Find where the given text appears and provide that cell's center as [X, Y] coordinate. 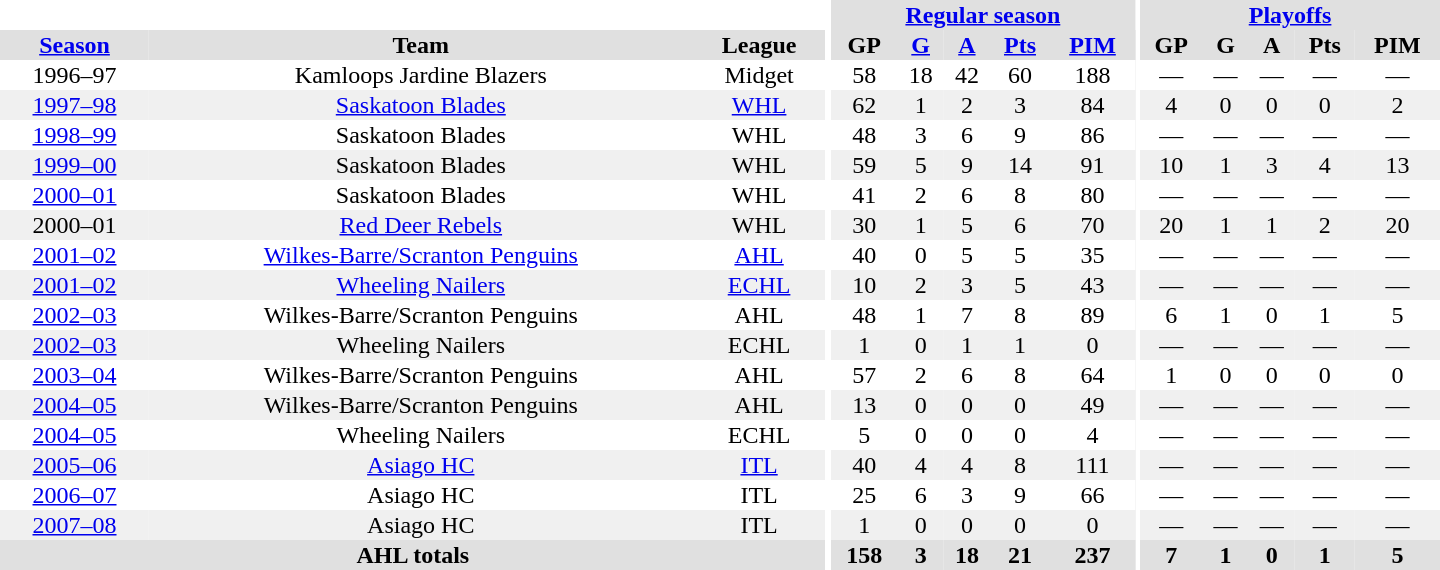
Team [421, 45]
1997–98 [74, 105]
Kamloops Jardine Blazers [421, 75]
35 [1092, 255]
57 [864, 375]
58 [864, 75]
Red Deer Rebels [421, 225]
League [760, 45]
43 [1092, 285]
25 [864, 495]
21 [1020, 555]
1996–97 [74, 75]
84 [1092, 105]
2007–08 [74, 525]
59 [864, 165]
66 [1092, 495]
41 [864, 195]
60 [1020, 75]
1999–00 [74, 165]
49 [1092, 405]
30 [864, 225]
91 [1092, 165]
2006–07 [74, 495]
237 [1092, 555]
188 [1092, 75]
Season [74, 45]
14 [1020, 165]
1998–99 [74, 135]
2003–04 [74, 375]
Regular season [983, 15]
42 [967, 75]
89 [1092, 315]
AHL totals [413, 555]
111 [1092, 465]
70 [1092, 225]
64 [1092, 375]
86 [1092, 135]
62 [864, 105]
80 [1092, 195]
2005–06 [74, 465]
Playoffs [1290, 15]
Midget [760, 75]
158 [864, 555]
